Extract the [X, Y] coordinate from the center of the cell holding the provided text.  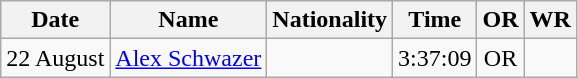
22 August [56, 58]
Time [435, 20]
3:37:09 [435, 58]
Nationality [330, 20]
Name [188, 20]
WR [550, 20]
Alex Schwazer [188, 58]
Date [56, 20]
